Provide the (x, y) coordinate of the cell's center where the given text is located.  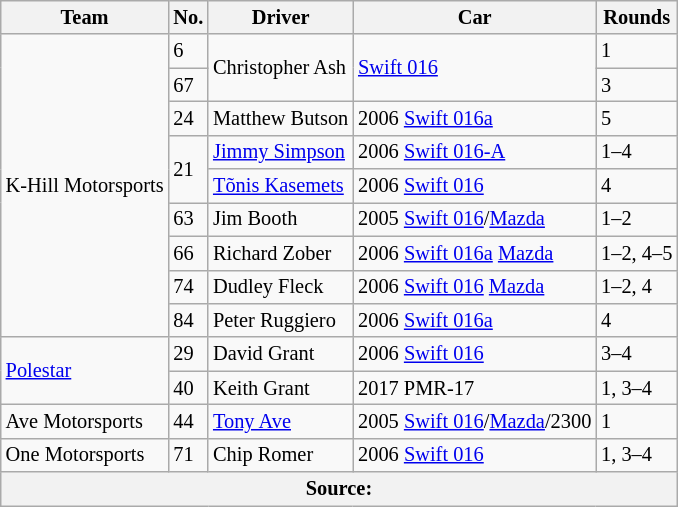
Tõnis Kasemets (280, 186)
Richard Zober (280, 253)
1–4 (636, 152)
David Grant (280, 354)
Dudley Fleck (280, 287)
Source: (339, 489)
29 (188, 354)
3–4 (636, 354)
1–2 (636, 219)
40 (188, 388)
2006 Swift 016-A (474, 152)
1–2, 4–5 (636, 253)
One Motorsports (85, 455)
2005 Swift 016/Mazda/2300 (474, 421)
3 (636, 85)
2006 Swift 016a Mazda (474, 253)
2017 PMR-17 (474, 388)
21 (188, 168)
K-Hill Motorsports (85, 186)
Jim Booth (280, 219)
74 (188, 287)
5 (636, 118)
Driver (280, 17)
Rounds (636, 17)
Polestar (85, 370)
6 (188, 51)
Chip Romer (280, 455)
No. (188, 17)
Matthew Butson (280, 118)
44 (188, 421)
24 (188, 118)
Christopher Ash (280, 68)
Jimmy Simpson (280, 152)
84 (188, 320)
67 (188, 85)
63 (188, 219)
2005 Swift 016/Mazda (474, 219)
Tony Ave (280, 421)
Keith Grant (280, 388)
Team (85, 17)
71 (188, 455)
66 (188, 253)
1–2, 4 (636, 287)
Swift 016 (474, 68)
2006 Swift 016 Mazda (474, 287)
Peter Ruggiero (280, 320)
Car (474, 17)
Ave Motorsports (85, 421)
